Locate the cell with the specified text and output its (X, Y) center coordinate. 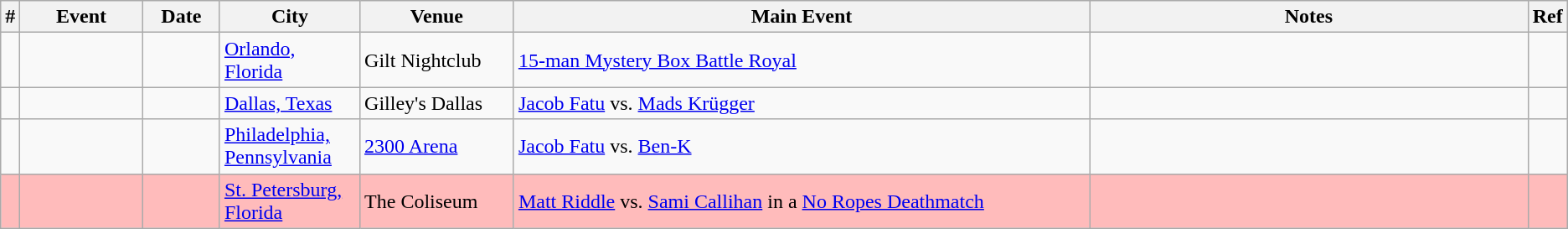
City (290, 17)
Philadelphia, Pennsylvania (290, 146)
Dallas, Texas (290, 103)
Matt Riddle vs. Sami Callihan in a No Ropes Deathmatch (801, 201)
Ref (1548, 17)
Notes (1308, 17)
Gilley's Dallas (437, 103)
Date (181, 17)
St. Petersburg, Florida (290, 201)
# (10, 17)
Jacob Fatu vs. Mads Krügger (801, 103)
Gilt Nightclub (437, 60)
Jacob Fatu vs. Ben-K (801, 146)
Orlando, Florida (290, 60)
2300 Arena (437, 146)
Venue (437, 17)
Event (81, 17)
The Coliseum (437, 201)
Main Event (801, 17)
15-man Mystery Box Battle Royal (801, 60)
